Extract the [x, y] coordinate from the center of the cell holding the provided text.  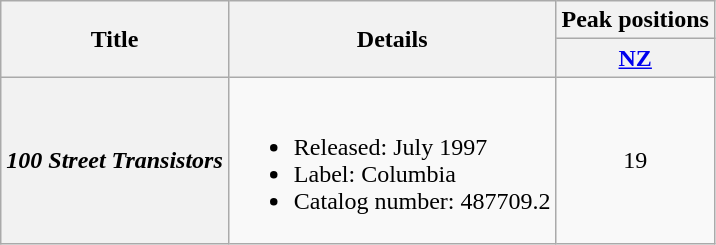
NZ [635, 58]
Title [115, 39]
100 Street Transistors [115, 160]
Released: July 1997Label: ColumbiaCatalog number: 487709.2 [392, 160]
19 [635, 160]
Peak positions [635, 20]
Details [392, 39]
